Locate the cell with the specified text and output its (X, Y) center coordinate. 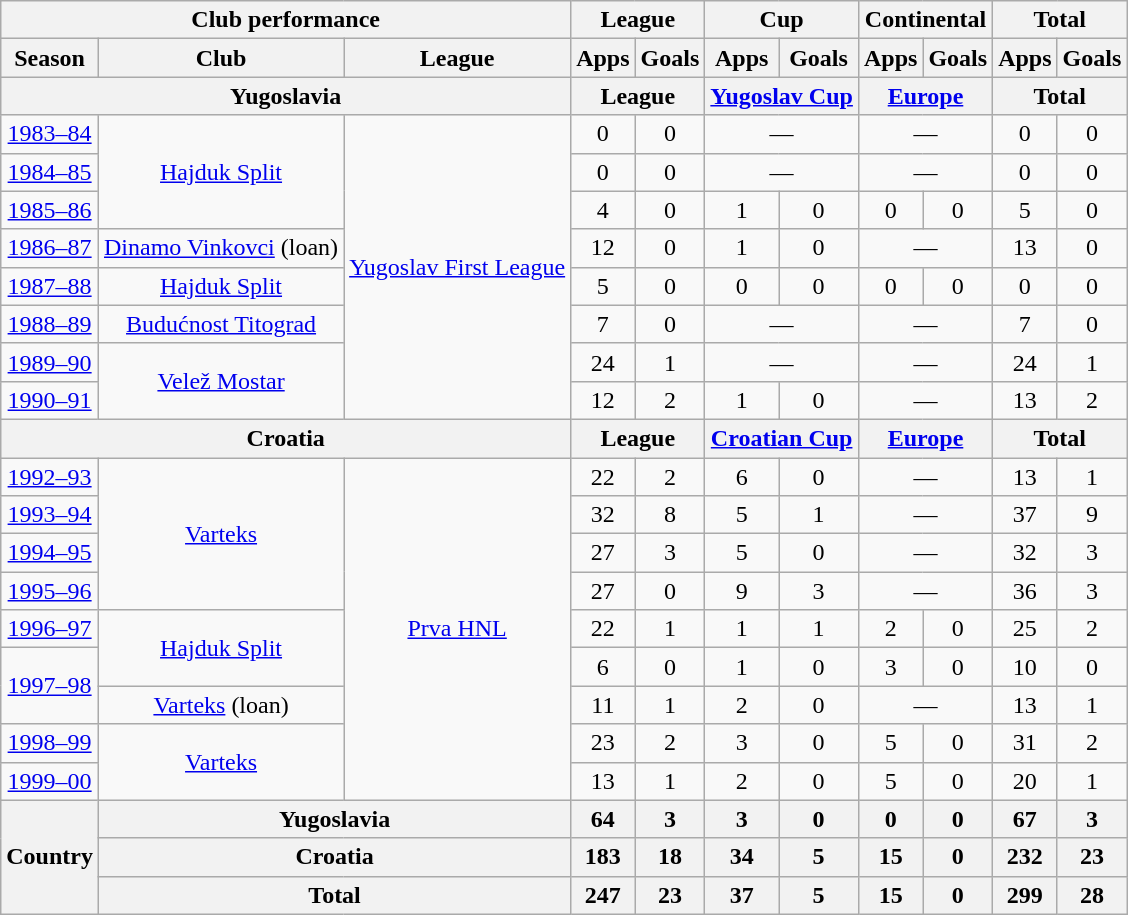
1990–91 (50, 400)
25 (1025, 629)
247 (603, 895)
Yugoslav Cup (782, 96)
1989–90 (50, 362)
36 (1025, 591)
Velež Mostar (220, 381)
20 (1025, 781)
10 (1025, 667)
Yugoslav First League (458, 267)
1995–96 (50, 591)
64 (603, 819)
1993–94 (50, 515)
1998–99 (50, 743)
Budućnost Titograd (220, 324)
28 (1092, 895)
Club performance (286, 20)
Prva HNL (458, 630)
1984–85 (50, 172)
Dinamo Vinkovci (loan) (220, 248)
1983–84 (50, 134)
Varteks (loan) (220, 705)
1994–95 (50, 553)
Country (50, 857)
1992–93 (50, 477)
Croatian Cup (782, 438)
8 (670, 515)
11 (603, 705)
31 (1025, 743)
1997–98 (50, 686)
232 (1025, 857)
67 (1025, 819)
1999–00 (50, 781)
1987–88 (50, 286)
1996–97 (50, 629)
Season (50, 58)
1985–86 (50, 210)
299 (1025, 895)
4 (603, 210)
1988–89 (50, 324)
Continental (925, 20)
18 (670, 857)
Cup (782, 20)
1986–87 (50, 248)
183 (603, 857)
34 (742, 857)
Club (220, 58)
